From the cell containing the given text, extract its center point as (X, Y) coordinate. 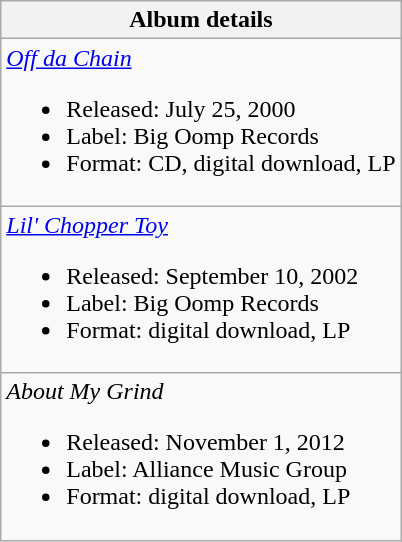
Album details (201, 20)
Off da ChainReleased: July 25, 2000Label: Big Oomp RecordsFormat: CD, digital download, LP (201, 122)
Lil' Chopper ToyReleased: September 10, 2002Label: Big Oomp RecordsFormat: digital download, LP (201, 290)
About My GrindReleased: November 1, 2012Label: Alliance Music GroupFormat: digital download, LP (201, 456)
